Return [X, Y] of the center of cell containing provided text 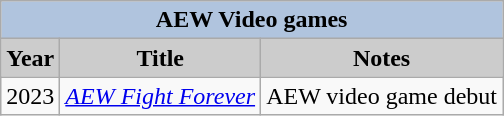
Notes [382, 58]
AEW Video games [252, 20]
2023 [30, 96]
AEW Fight Forever [160, 96]
Year [30, 58]
Title [160, 58]
AEW video game debut [382, 96]
